Identify which cell holds the provided text, then report its (X, Y) central coordinate. 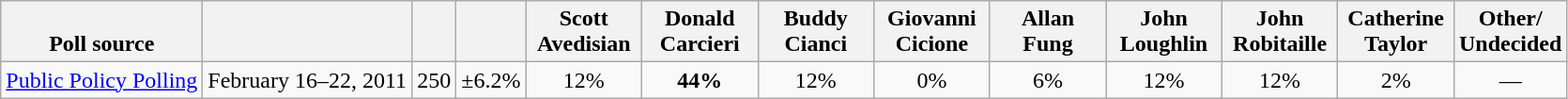
BuddyCianci (816, 32)
February 16–22, 2011 (308, 80)
JohnRobitaille (1280, 32)
JohnLoughlin (1164, 32)
CatherineTaylor (1396, 32)
— (1510, 80)
Public Policy Polling (101, 80)
±6.2% (491, 80)
2% (1396, 80)
GiovanniCicione (932, 32)
44% (700, 80)
Poll source (101, 32)
0% (932, 80)
250 (434, 80)
AllanFung (1048, 32)
DonaldCarcieri (700, 32)
6% (1048, 80)
Other/Undecided (1510, 32)
ScottAvedisian (584, 32)
